Determine the (x, y) coordinate at the center of the cell enclosing the given text.  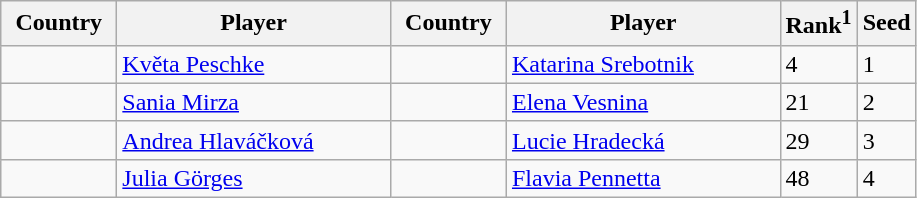
Katarina Srebotnik (643, 64)
3 (886, 140)
Rank1 (818, 24)
Sania Mirza (254, 102)
1 (886, 64)
Elena Vesnina (643, 102)
21 (818, 102)
Flavia Pennetta (643, 178)
Lucie Hradecká (643, 140)
Julia Görges (254, 178)
Seed (886, 24)
2 (886, 102)
Andrea Hlaváčková (254, 140)
48 (818, 178)
Květa Peschke (254, 64)
29 (818, 140)
